Pinpoint the cell where the given text exists, returning its (x, y) midpoint coordinate. 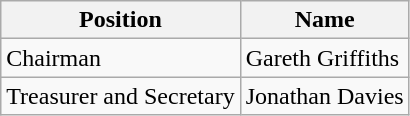
Chairman (120, 58)
Gareth Griffiths (324, 58)
Treasurer and Secretary (120, 96)
Name (324, 20)
Position (120, 20)
Jonathan Davies (324, 96)
